Identify which cell holds the provided text, then report its [x, y] central coordinate. 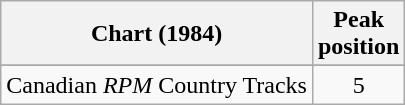
Chart (1984) [157, 34]
5 [358, 85]
Peakposition [358, 34]
Canadian RPM Country Tracks [157, 85]
